Search for the cell housing the specified text and yield its [X, Y] center coordinate. 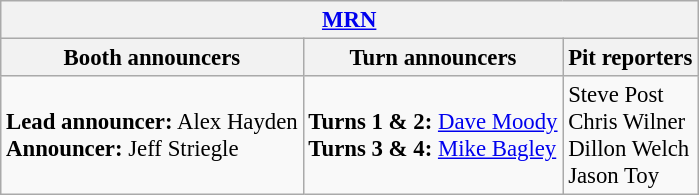
Turn announcers [433, 58]
MRN [350, 20]
Pit reporters [630, 58]
Lead announcer: Alex HaydenAnnouncer: Jeff Striegle [152, 136]
Steve PostChris WilnerDillon WelchJason Toy [630, 136]
Booth announcers [152, 58]
Turns 1 & 2: Dave MoodyTurns 3 & 4: Mike Bagley [433, 136]
